Extract the [x, y] coordinate from the center of the cell holding the provided text.  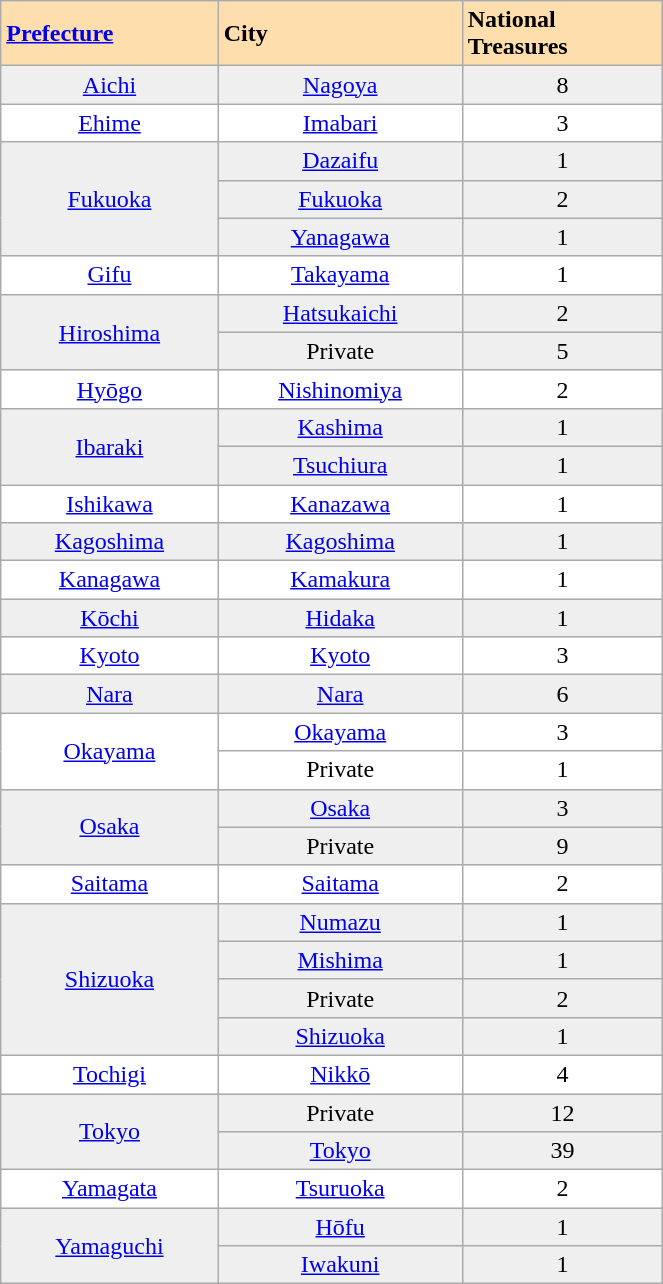
Tochigi [110, 1074]
Aichi [110, 85]
Yamaguchi [110, 1246]
Kanagawa [110, 580]
Hōfu [340, 1227]
39 [562, 1151]
Dazaifu [340, 161]
Hatsukaichi [340, 313]
Nishinomiya [340, 389]
Kōchi [110, 618]
Ehime [110, 123]
5 [562, 351]
Numazu [340, 922]
Ibaraki [110, 446]
Ishikawa [110, 503]
Prefecture [110, 34]
Hyōgo [110, 389]
Gifu [110, 275]
Mishima [340, 960]
Nagoya [340, 85]
Yamagata [110, 1189]
9 [562, 846]
6 [562, 694]
Hidaka [340, 618]
Kanazawa [340, 503]
Tsuruoka [340, 1189]
City [340, 34]
4 [562, 1074]
Nikkō [340, 1074]
8 [562, 85]
Kashima [340, 427]
Hiroshima [110, 332]
Kamakura [340, 580]
Imabari [340, 123]
Yanagawa [340, 237]
Iwakuni [340, 1265]
Takayama [340, 275]
National Treasures [562, 34]
12 [562, 1113]
Tsuchiura [340, 465]
